Return [X, Y] of the center of cell containing provided text 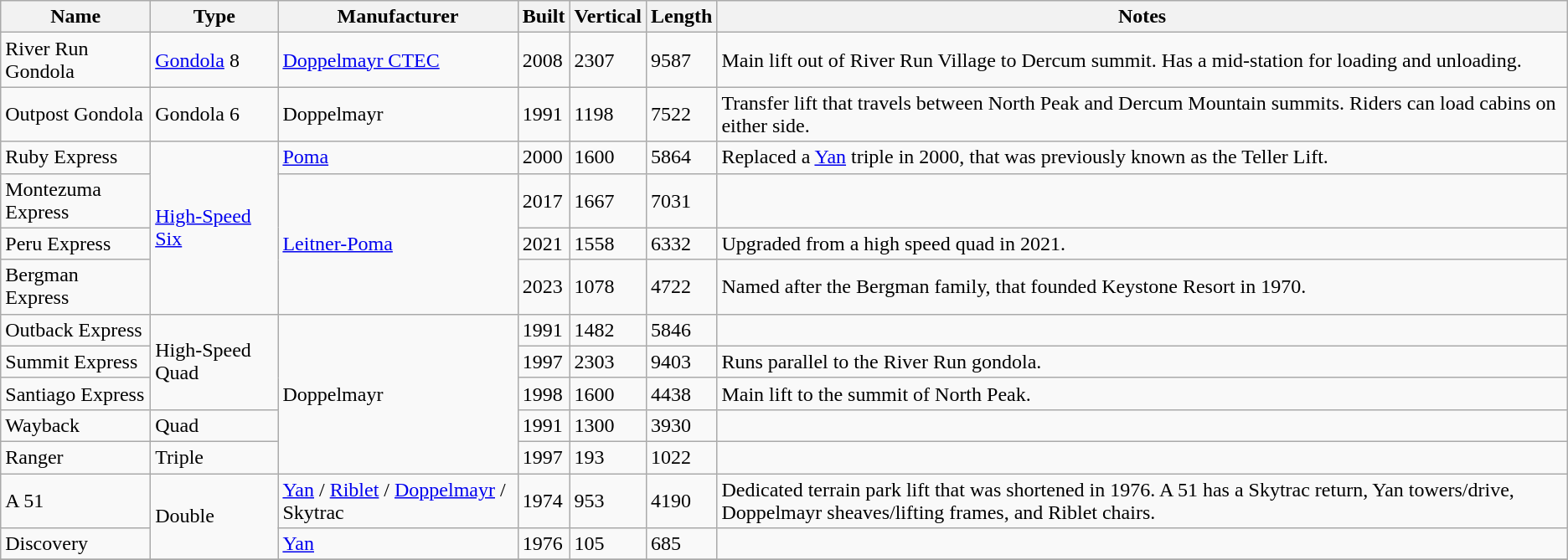
2000 [544, 157]
1482 [608, 330]
1078 [608, 286]
Manufacturer [398, 17]
7031 [681, 201]
Santiago Express [75, 393]
Replaced a Yan triple in 2000, that was previously known as the Teller Lift. [1142, 157]
Runs parallel to the River Run gondola. [1142, 362]
Type [214, 17]
1998 [544, 393]
Gondola 8 [214, 60]
Wayback [75, 425]
Main lift out of River Run Village to Dercum summit. Has a mid-station for loading and unloading. [1142, 60]
A 51 [75, 501]
Triple [214, 457]
4722 [681, 286]
685 [681, 544]
2017 [544, 201]
Length [681, 17]
2021 [544, 244]
Summit Express [75, 362]
5864 [681, 157]
Outpost Gondola [75, 114]
Named after the Bergman family, that founded Keystone Resort in 1970. [1142, 286]
Discovery [75, 544]
1300 [608, 425]
Vertical [608, 17]
1558 [608, 244]
Main lift to the summit of North Peak. [1142, 393]
2307 [608, 60]
High-Speed Six [214, 228]
2008 [544, 60]
Peru Express [75, 244]
2023 [544, 286]
Doppelmayr CTEC [398, 60]
Quad [214, 425]
1667 [608, 201]
6332 [681, 244]
105 [608, 544]
High-Speed Quad [214, 362]
193 [608, 457]
9587 [681, 60]
Ranger [75, 457]
Leitner-Poma [398, 244]
5846 [681, 330]
953 [608, 501]
Bergman Express [75, 286]
Yan [398, 544]
1974 [544, 501]
Name [75, 17]
Ruby Express [75, 157]
Gondola 6 [214, 114]
Yan / Riblet / Doppelmayr / Skytrac [398, 501]
Built [544, 17]
1022 [681, 457]
1198 [608, 114]
Poma [398, 157]
1976 [544, 544]
7522 [681, 114]
Montezuma Express [75, 201]
Outback Express [75, 330]
9403 [681, 362]
4190 [681, 501]
Double [214, 517]
River Run Gondola [75, 60]
4438 [681, 393]
Transfer lift that travels between North Peak and Dercum Mountain summits. Riders can load cabins on either side. [1142, 114]
2303 [608, 362]
Notes [1142, 17]
3930 [681, 425]
Upgraded from a high speed quad in 2021. [1142, 244]
